Output the [X, Y] coordinate of the center of the cell containing the given text.  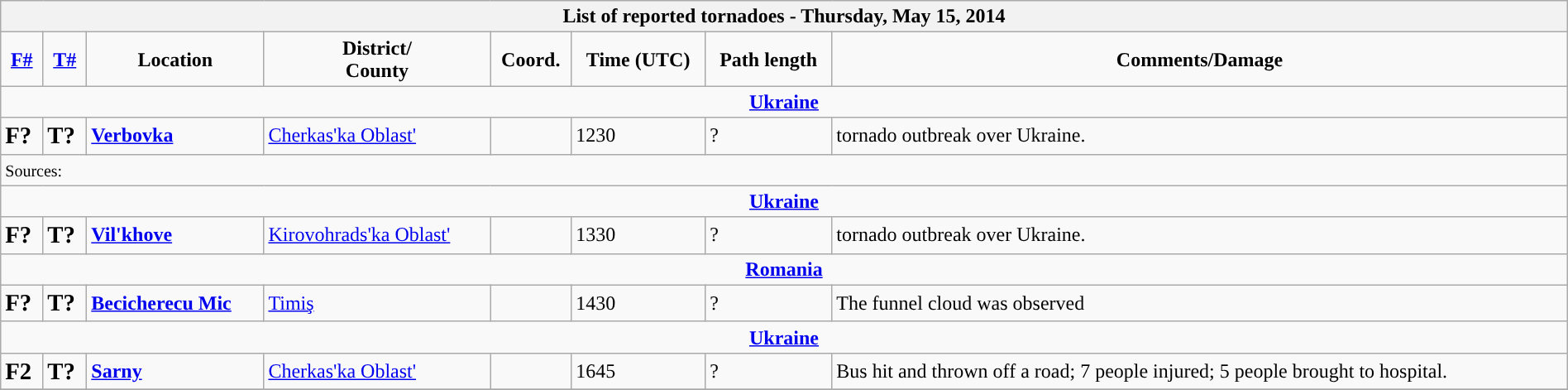
T# [65, 60]
The funnel cloud was observed [1200, 303]
Timiş [377, 303]
1430 [638, 303]
1330 [638, 235]
F2 [22, 371]
Romania [784, 269]
F# [22, 60]
Becicherecu Mic [175, 303]
Coord. [531, 60]
Kirovohrads'ka Oblast' [377, 235]
1230 [638, 136]
Path length [769, 60]
1645 [638, 371]
Bus hit and thrown off a road; 7 people injured; 5 people brought to hospital. [1200, 371]
Comments/Damage [1200, 60]
Sarny [175, 371]
Verbovka [175, 136]
Time (UTC) [638, 60]
Sources: [784, 170]
District/County [377, 60]
List of reported tornadoes - Thursday, May 15, 2014 [784, 17]
Vil'khove [175, 235]
Location [175, 60]
